Find where the given text appears and provide that cell's center as (x, y) coordinate. 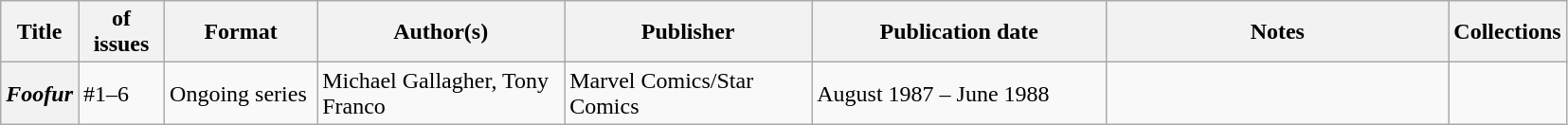
Publication date (959, 32)
#1–6 (121, 93)
Publisher (688, 32)
Format (241, 32)
Michael Gallagher, Tony Franco (442, 93)
August 1987 – June 1988 (959, 93)
Collections (1507, 32)
Ongoing series (241, 93)
Foofur (40, 93)
Author(s) (442, 32)
of issues (121, 32)
Marvel Comics/Star Comics (688, 93)
Title (40, 32)
Notes (1277, 32)
